Extract the [x, y] coordinate from the center of the cell holding the provided text.  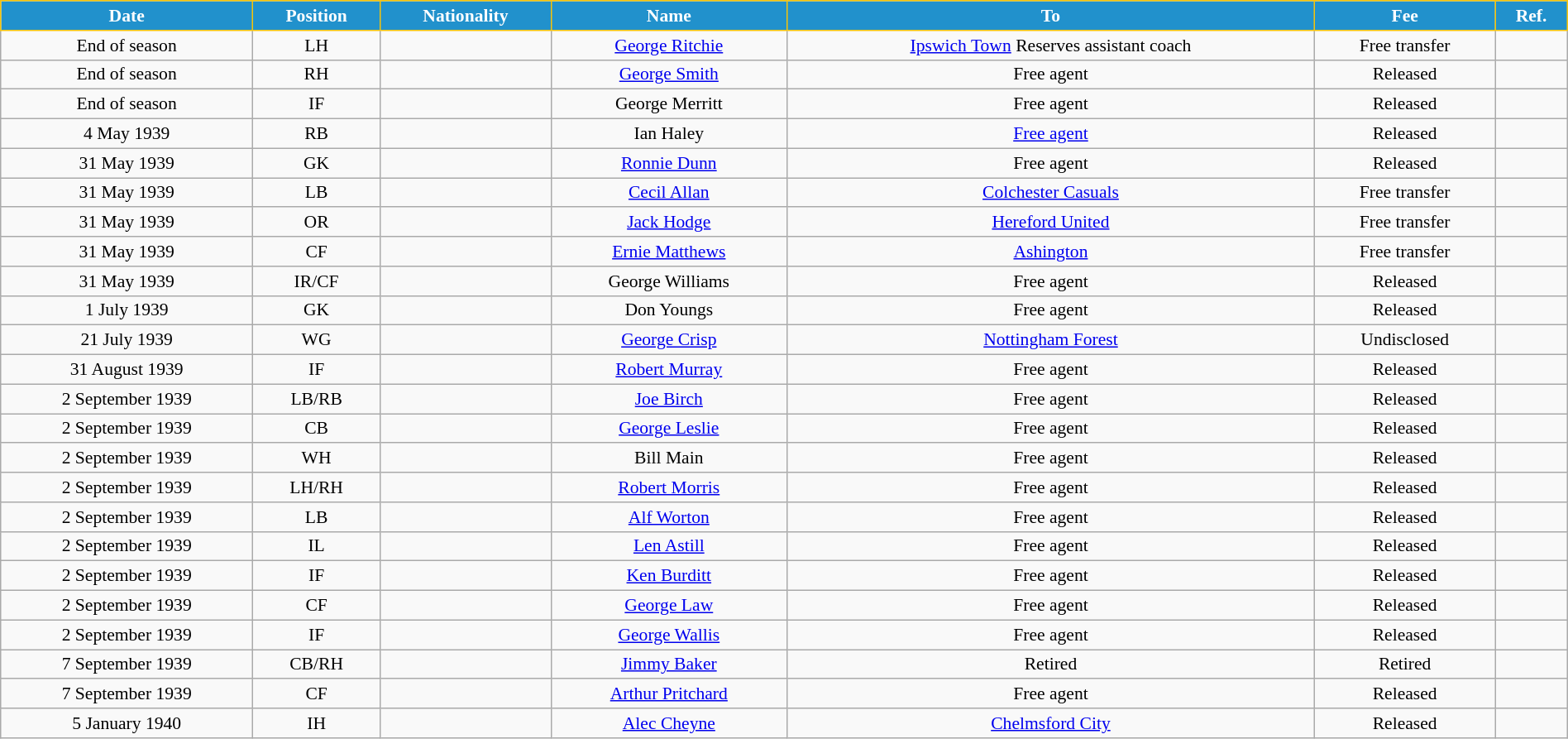
CB/RH [317, 665]
George Williams [668, 281]
Bill Main [668, 458]
Ref. [1532, 16]
Jimmy Baker [668, 665]
RH [317, 74]
Fee [1404, 16]
Cecil Allan [668, 193]
Arthur Pritchard [668, 694]
Date [127, 16]
31 August 1939 [127, 370]
To [1050, 16]
RB [317, 134]
LH [317, 46]
OR [317, 223]
Ernie Matthews [668, 252]
LB/RB [317, 399]
4 May 1939 [127, 134]
WG [317, 340]
Chelmsford City [1050, 723]
Colchester Casuals [1050, 193]
5 January 1940 [127, 723]
Alec Cheyne [668, 723]
Ken Burditt [668, 576]
Hereford United [1050, 223]
Nottingham Forest [1050, 340]
CB [317, 429]
George Wallis [668, 635]
George Crisp [668, 340]
Ashington [1050, 252]
George Ritchie [668, 46]
Ipswich Town Reserves assistant coach [1050, 46]
Robert Morris [668, 487]
Undisclosed [1404, 340]
IR/CF [317, 281]
George Law [668, 606]
21 July 1939 [127, 340]
Ian Haley [668, 134]
Joe Birch [668, 399]
George Leslie [668, 429]
Alf Worton [668, 517]
Nationality [466, 16]
George Merritt [668, 104]
Jack Hodge [668, 223]
IH [317, 723]
Len Astill [668, 546]
Name [668, 16]
Position [317, 16]
WH [317, 458]
Ronnie Dunn [668, 163]
Don Youngs [668, 310]
George Smith [668, 74]
Robert Murray [668, 370]
IL [317, 546]
LH/RH [317, 487]
1 July 1939 [127, 310]
